For the text-containing cell, return its midpoint in [X, Y] coordinate format. 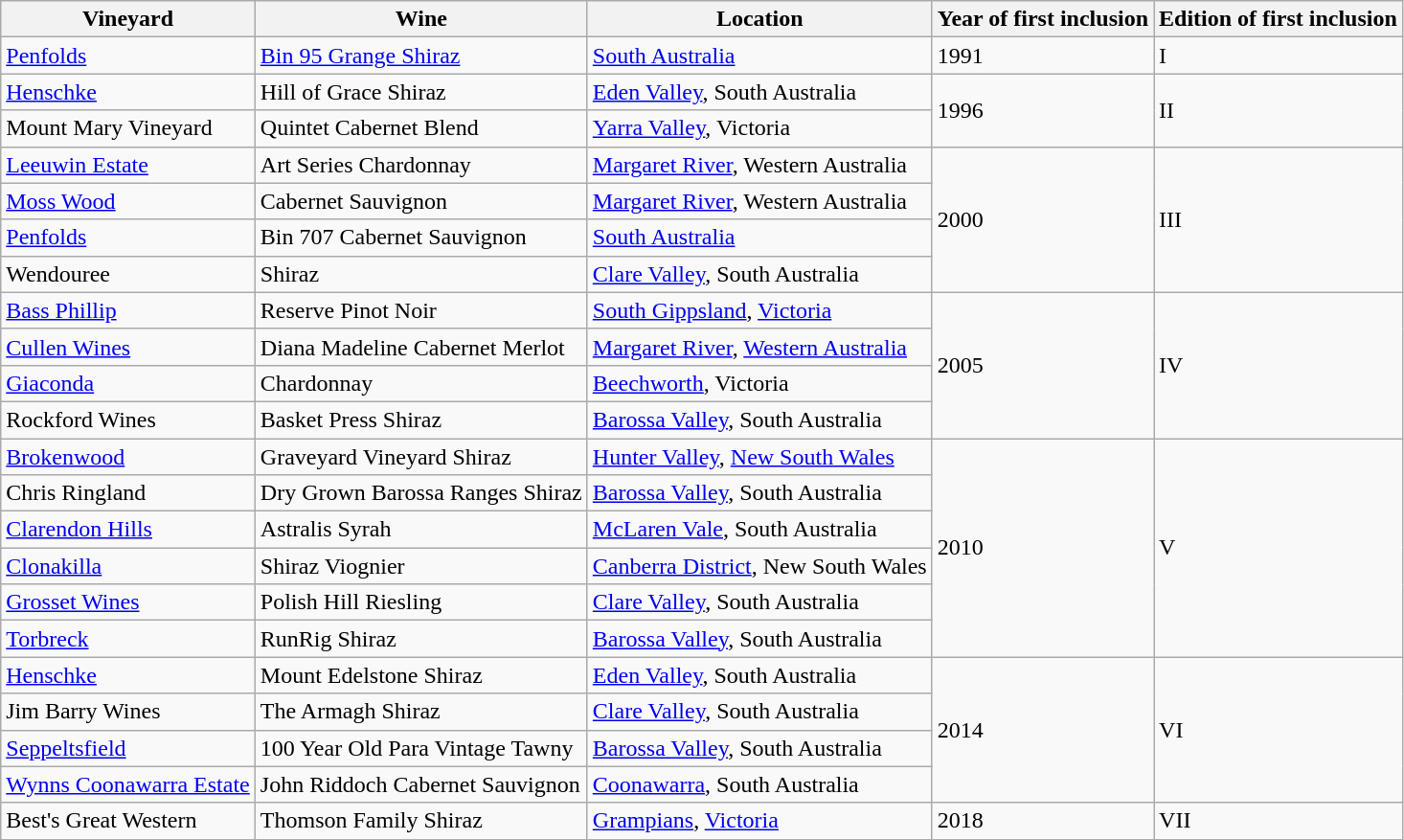
Leeuwin Estate [128, 165]
2018 [1042, 821]
Chris Ringland [128, 493]
McLaren Vale, South Australia [759, 530]
Dry Grown Barossa Ranges Shiraz [421, 493]
Shiraz Viognier [421, 566]
Yarra Valley, Victoria [759, 128]
RunRig Shiraz [421, 639]
Canberra District, New South Wales [759, 566]
Diana Madeline Cabernet Merlot [421, 347]
Beechworth, Victoria [759, 383]
Quintet Cabernet Blend [421, 128]
100 Year Old Para Vintage Tawny [421, 748]
Grampians, Victoria [759, 821]
Wynns Coonawarra Estate [128, 784]
Bin 707 Cabernet Sauvignon [421, 238]
Rockford Wines [128, 420]
Cullen Wines [128, 347]
Best's Great Western [128, 821]
Clonakilla [128, 566]
VII [1279, 821]
III [1279, 219]
2000 [1042, 219]
VI [1279, 730]
Shiraz [421, 274]
IV [1279, 365]
1991 [1042, 56]
Giaconda [128, 383]
Cabernet Sauvignon [421, 201]
Bin 95 Grange Shiraz [421, 56]
2005 [1042, 365]
Moss Wood [128, 201]
Art Series Chardonnay [421, 165]
Graveyard Vineyard Shiraz [421, 457]
Grosset Wines [128, 602]
Location [759, 19]
II [1279, 110]
2010 [1042, 548]
Clarendon Hills [128, 530]
Edition of first inclusion [1279, 19]
Mount Mary Vineyard [128, 128]
Brokenwood [128, 457]
I [1279, 56]
Coonawarra, South Australia [759, 784]
Torbreck [128, 639]
Wine [421, 19]
V [1279, 548]
Thomson Family Shiraz [421, 821]
Mount Edelstone Shiraz [421, 675]
1996 [1042, 110]
2014 [1042, 730]
The Armagh Shiraz [421, 712]
South Gippsland, Victoria [759, 310]
Wendouree [128, 274]
John Riddoch Cabernet Sauvignon [421, 784]
Vineyard [128, 19]
Basket Press Shiraz [421, 420]
Jim Barry Wines [128, 712]
Astralis Syrah [421, 530]
Polish Hill Riesling [421, 602]
Hunter Valley, New South Wales [759, 457]
Bass Phillip [128, 310]
Chardonnay [421, 383]
Hill of Grace Shiraz [421, 92]
Reserve Pinot Noir [421, 310]
Year of first inclusion [1042, 19]
Seppeltsfield [128, 748]
